From the cell containing the given text, extract its center point as [X, Y] coordinate. 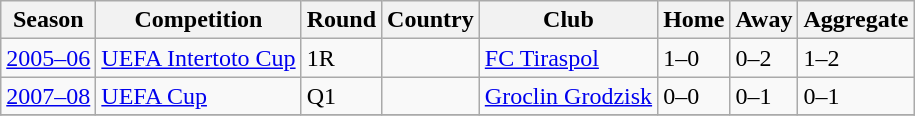
0–2 [764, 58]
Aggregate [856, 20]
FC Tiraspol [568, 58]
1–2 [856, 58]
UEFA Cup [198, 96]
Away [764, 20]
UEFA Intertoto Cup [198, 58]
2005–06 [48, 58]
Club [568, 20]
1–0 [694, 58]
Competition [198, 20]
0–0 [694, 96]
Country [431, 20]
1R [341, 58]
Home [694, 20]
Groclin Grodzisk [568, 96]
Q1 [341, 96]
Round [341, 20]
2007–08 [48, 96]
Season [48, 20]
